Pinpoint the cell where the given text exists, returning its (x, y) midpoint coordinate. 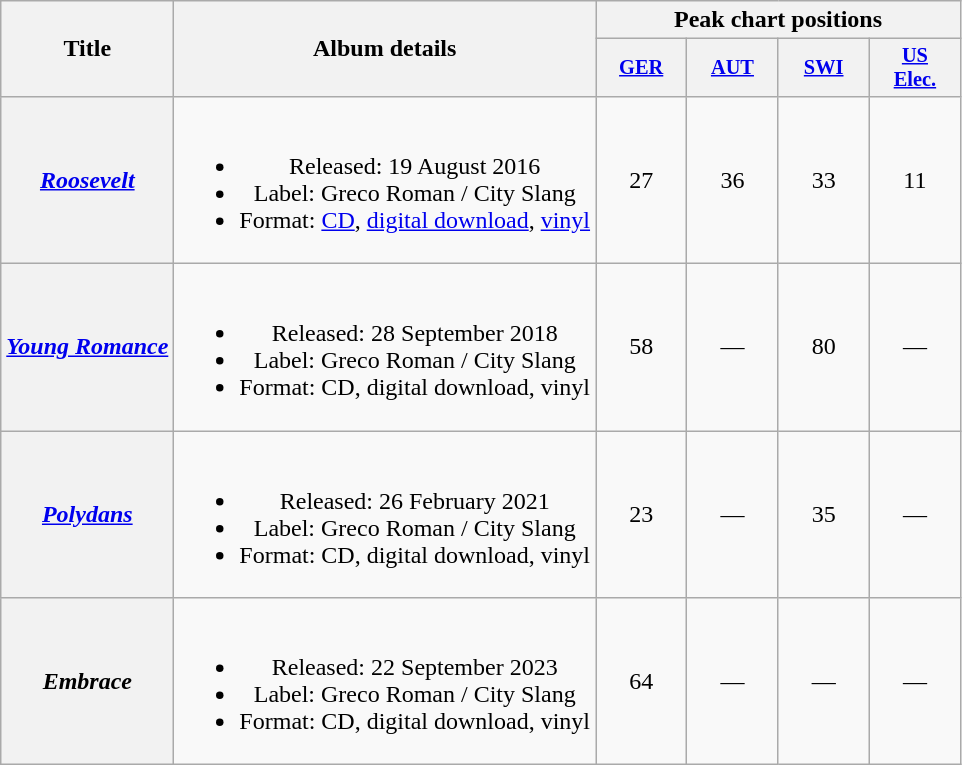
35 (824, 514)
Roosevelt (88, 180)
Peak chart positions (778, 20)
Embrace (88, 682)
27 (642, 180)
Released: 19 August 2016Label: Greco Roman / City SlangFormat: CD, digital download, vinyl (385, 180)
SWI (824, 68)
11 (914, 180)
80 (824, 348)
Polydans (88, 514)
Young Romance (88, 348)
Released: 28 September 2018Label: Greco Roman / City SlangFormat: CD, digital download, vinyl (385, 348)
Album details (385, 49)
23 (642, 514)
Released: 22 September 2023Label: Greco Roman / City SlangFormat: CD, digital download, vinyl (385, 682)
Released: 26 February 2021Label: Greco Roman / City SlangFormat: CD, digital download, vinyl (385, 514)
33 (824, 180)
Title (88, 49)
58 (642, 348)
AUT (732, 68)
64 (642, 682)
GER (642, 68)
USElec. (914, 68)
36 (732, 180)
